For the text-containing cell, return its midpoint in (x, y) coordinate format. 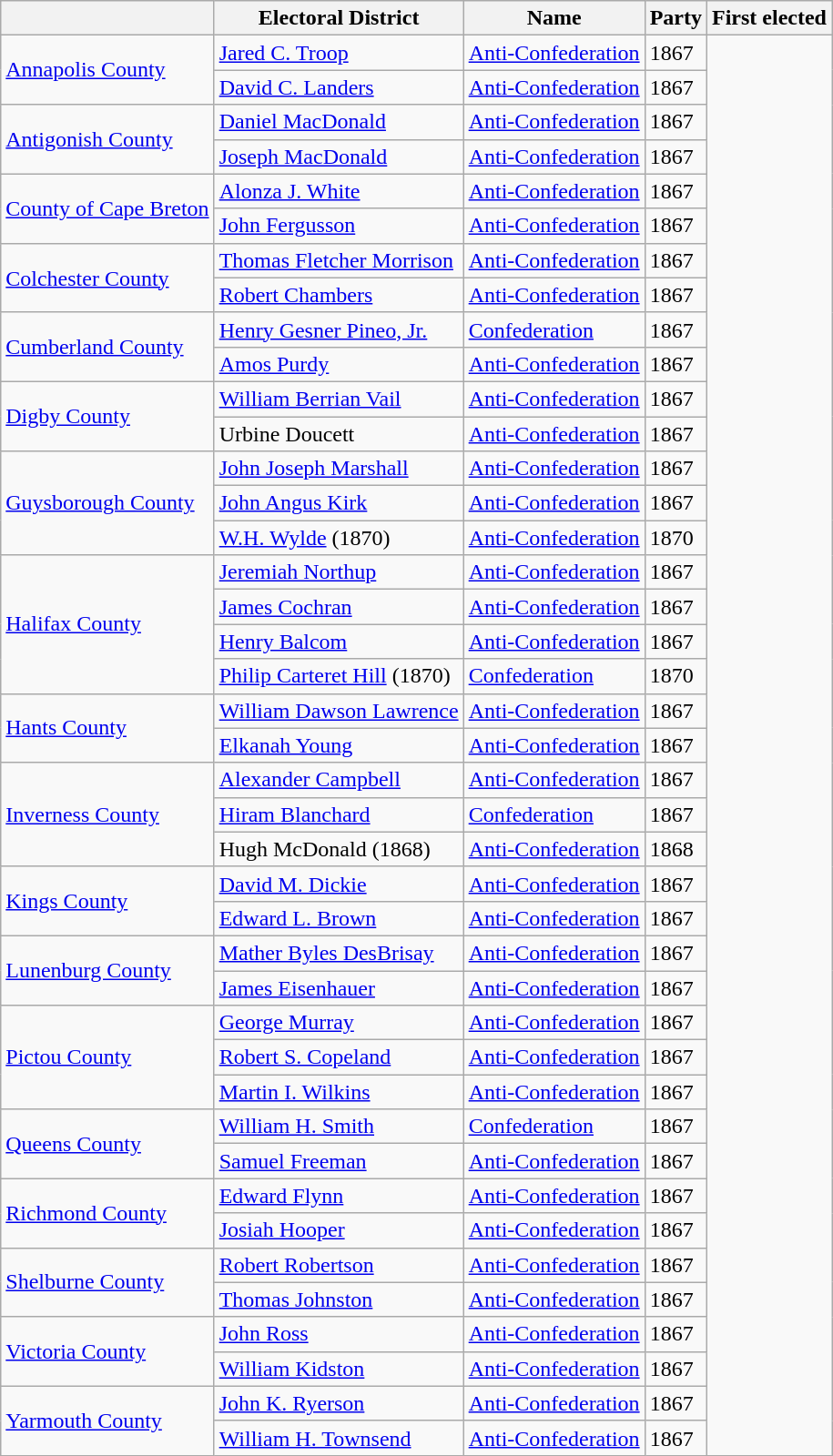
William H. Townsend (339, 1438)
Philip Carteret Hill (1870) (339, 676)
Queens County (107, 1144)
Digby County (107, 416)
Pictou County (107, 1057)
William Berrian Vail (339, 399)
James Eisenhauer (339, 987)
Alexander Campbell (339, 780)
Cumberland County (107, 347)
Hants County (107, 728)
Samuel Freeman (339, 1161)
Richmond County (107, 1213)
Name (554, 18)
William Kidston (339, 1369)
Lunenburg County (107, 970)
Robert Chambers (339, 295)
Daniel MacDonald (339, 122)
William Dawson Lawrence (339, 711)
Hiram Blanchard (339, 814)
Kings County (107, 901)
County of Cape Breton (107, 208)
John K. Ryerson (339, 1403)
Thomas Fletcher Morrison (339, 260)
Antigonish County (107, 139)
1868 (676, 849)
Martin I. Wilkins (339, 1092)
John Joseph Marshall (339, 469)
Elkanah Young (339, 745)
Colchester County (107, 278)
Joseph MacDonald (339, 157)
Jared C. Troop (339, 53)
Jeremiah Northup (339, 572)
Electoral District (339, 18)
Halifax County (107, 624)
Annapolis County (107, 70)
Edward L. Brown (339, 918)
Josiah Hooper (339, 1230)
Alonza J. White (339, 191)
Inverness County (107, 814)
James Cochran (339, 607)
Yarmouth County (107, 1421)
Robert Robertson (339, 1265)
Amos Purdy (339, 364)
Henry Gesner Pineo, Jr. (339, 329)
Henry Balcom (339, 642)
Thomas Johnston (339, 1299)
W.H. Wylde (1870) (339, 538)
Victoria County (107, 1351)
Urbine Doucett (339, 434)
William H. Smith (339, 1127)
First elected (770, 18)
Guysborough County (107, 503)
John Ross (339, 1334)
David C. Landers (339, 87)
David M. Dickie (339, 884)
Shelburne County (107, 1282)
John Angus Kirk (339, 503)
John Fergusson (339, 226)
Robert S. Copeland (339, 1057)
Mather Byles DesBrisay (339, 953)
George Murray (339, 1023)
Party (676, 18)
Edward Flynn (339, 1196)
Hugh McDonald (1868) (339, 849)
